From the cell containing the given text, extract its center point as (x, y) coordinate. 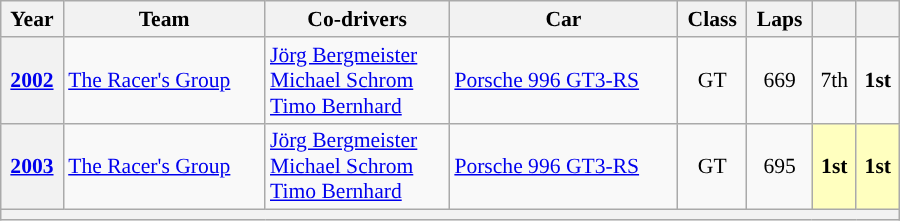
Laps (780, 19)
695 (780, 166)
Co-drivers (357, 19)
Car (563, 19)
Team (164, 19)
7th (834, 80)
Class (712, 19)
2003 (32, 166)
2002 (32, 80)
Year (32, 19)
669 (780, 80)
